Provide the (x, y) coordinate of the cell's center where the given text is located.  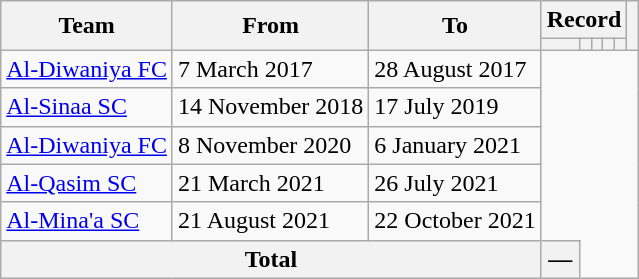
Team (87, 26)
8 November 2020 (270, 145)
Al-Sinaa SC (87, 107)
Al-Mina'a SC (87, 221)
Record (584, 20)
21 March 2021 (270, 183)
From (270, 26)
21 August 2021 (270, 221)
7 March 2017 (270, 69)
Total (271, 259)
28 August 2017 (455, 69)
26 July 2021 (455, 183)
17 July 2019 (455, 107)
To (455, 26)
14 November 2018 (270, 107)
6 January 2021 (455, 145)
22 October 2021 (455, 221)
— (560, 259)
Al-Qasim SC (87, 183)
